Return (X, Y) of the center of cell containing provided text 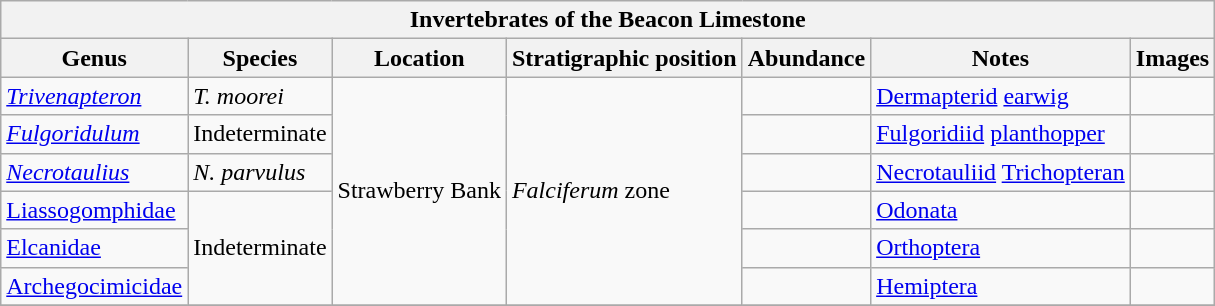
Abundance (806, 58)
Location (419, 58)
Fulgoridiid planthopper (1001, 134)
Stratigraphic position (624, 58)
Hemiptera (1001, 286)
Species (260, 58)
Genus (94, 58)
Strawberry Bank (419, 191)
T. moorei (260, 96)
Elcanidae (94, 248)
Archegocimicidae (94, 286)
Falciferum zone (624, 191)
Liassogomphidae (94, 210)
Orthoptera (1001, 248)
Dermapterid earwig (1001, 96)
Necrotauliid Trichopteran (1001, 172)
Odonata (1001, 210)
Invertebrates of the Beacon Limestone (608, 20)
Notes (1001, 58)
Trivenapteron (94, 96)
Fulgoridulum (94, 134)
N. parvulus (260, 172)
Necrotaulius (94, 172)
Images (1172, 58)
